Pinpoint the cell where the given text exists, returning its (X, Y) midpoint coordinate. 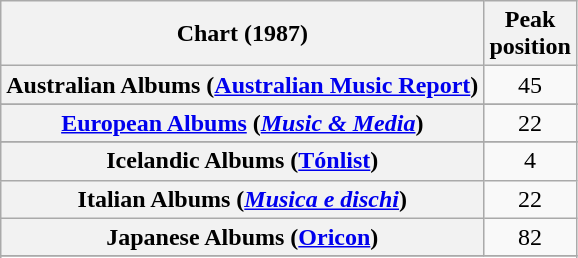
Peakposition (530, 34)
45 (530, 85)
Chart (1987) (242, 34)
4 (530, 161)
Japanese Albums (Oricon) (242, 237)
Icelandic Albums (Tónlist) (242, 161)
European Albums (Music & Media) (242, 123)
Italian Albums (Musica e dischi) (242, 199)
82 (530, 237)
Australian Albums (Australian Music Report) (242, 85)
